Determine the [X, Y] coordinate at the center of the cell enclosing the given text.  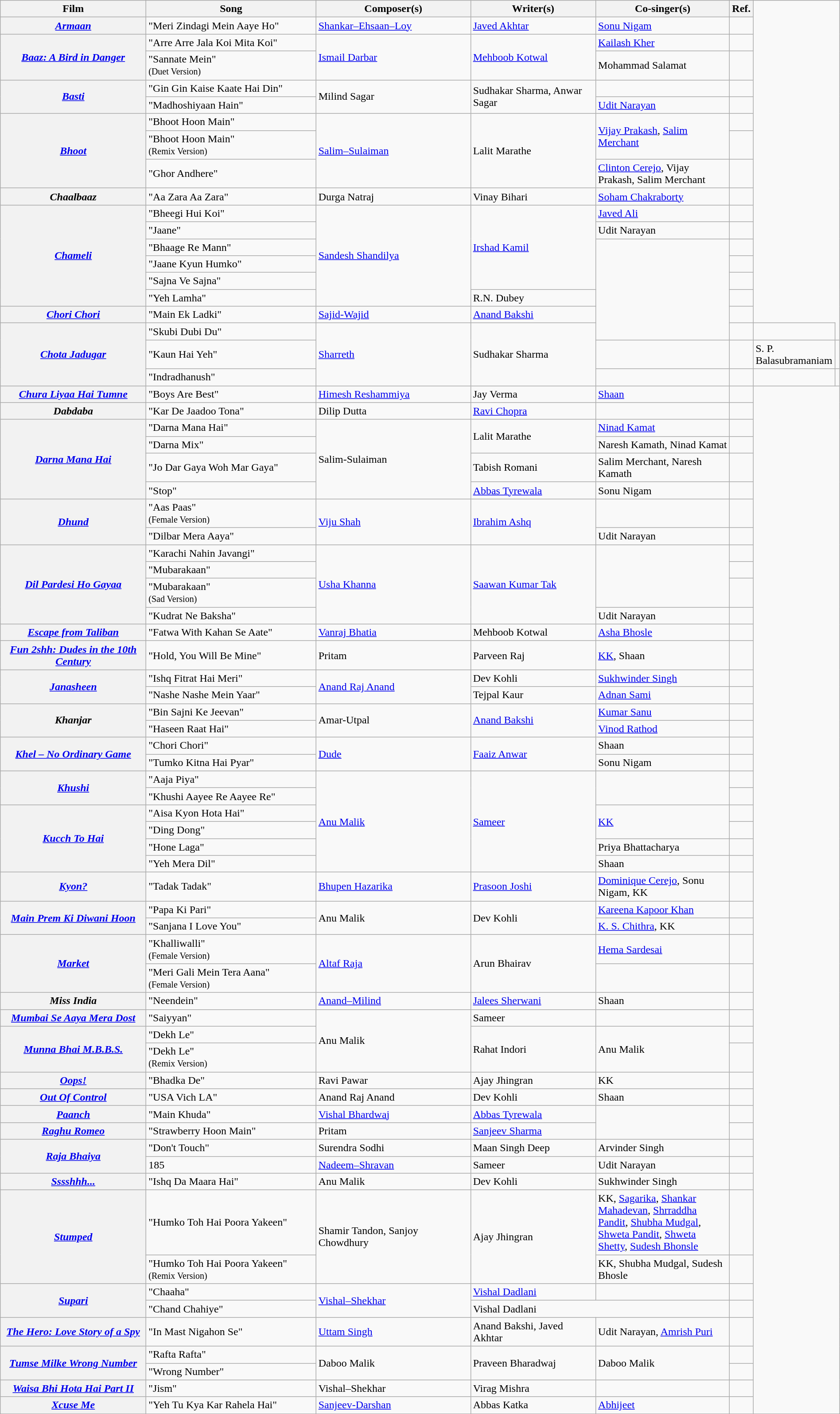
Vinod Rathod [663, 729]
"Gin Gin Kaise Kaate Hai Din" [231, 88]
Bhupen Hazarika [393, 887]
Dilip Dutta [393, 411]
Virag Mishra [533, 1388]
"Nashe Nashe Mein Yaar" [231, 695]
"Yeh Tu Kya Kar Rahela Hai" [231, 1405]
"Dekh Le"(Remix Version) [231, 1058]
"Humko Toh Hai Poora Yakeen" [231, 1223]
Clinton Cerejo, Vijay Prakash, Salim Merchant [663, 174]
"Indradhanush" [231, 377]
Kucch To Hai [74, 838]
Parveen Raj [533, 655]
Escape from Taliban [74, 633]
KK, Shubha Mudgal, Sudesh Bhosle [663, 1269]
"Kudrat Ne Baksha" [231, 616]
Chori Chori [74, 315]
Miss India [74, 1001]
S. P. Balasubramaniam [794, 355]
"Aa Zara Aa Zara" [231, 196]
"Ishq Da Maara Hai" [231, 1182]
Kareena Kapoor Khan [663, 910]
Dabdaba [74, 411]
Ismail Darbar [393, 57]
Anand–Milind [393, 1001]
Abbas Katka [533, 1405]
"Skubi Dubi Du" [231, 332]
Amar-Utpal [393, 720]
Dude [393, 754]
"Darna Mix" [231, 445]
Main Prem Ki Diwani Hoon [74, 918]
Munna Bhai M.B.B.S. [74, 1049]
Xcuse Me [74, 1405]
"Yeh Lamha" [231, 298]
"Bhaage Re Mann" [231, 247]
Supari [74, 1301]
Anand Bakshi, Javed Akhtar [533, 1332]
Jalees Sherwani [533, 1001]
Chaalbaaz [74, 196]
"Bhoot Hoon Main"(Remix Version) [231, 145]
Stumped [74, 1237]
Armaan [74, 26]
"Stop" [231, 490]
Saawan Kumar Tak [533, 584]
Kyon? [74, 887]
Javed Akhtar [533, 26]
"Kar De Jaadoo Tona" [231, 411]
Chota Jadugar [74, 355]
"Haseen Raat Hai" [231, 729]
Out Of Control [74, 1097]
"Chaaha" [231, 1292]
"Khushi Aayee Re Aayee Re" [231, 796]
Co-singer(s) [663, 9]
"Aaja Piya" [231, 779]
Dil Pardesi Ho Gayaa [74, 584]
Mohammad Salamat [663, 66]
"Main Ek Ladki" [231, 315]
Kumar Sanu [663, 712]
Sharreth [393, 355]
"Dekh Le" [231, 1035]
"Jism" [231, 1388]
"Ghor Andhere" [231, 174]
"Saiyyan" [231, 1018]
Paanch [74, 1114]
"In Mast Nigahon Se" [231, 1332]
Adnan Sami [663, 695]
Tabish Romani [533, 467]
"Neendein" [231, 1001]
"Chori Chori" [231, 746]
Ravi Chopra [533, 411]
"Sanjana I Love You" [231, 926]
Fun 2shh: Dudes in the 10th Century [74, 655]
Writer(s) [533, 9]
"Sannate Mein"(Duet Version) [231, 66]
Shankar–Ehsaan–Loy [393, 26]
Irshad Kamil [533, 247]
Tejpal Kaur [533, 695]
Durga Natraj [393, 196]
Ravi Pawar [393, 1080]
Oops! [74, 1080]
Dhund [74, 521]
"Ding Dong" [231, 830]
Dominique Cerejo, Sonu Nigam, KK [663, 887]
"Hone Laga" [231, 847]
Ref. [742, 9]
"Strawberry Hoon Main" [231, 1131]
"Tadak Tadak" [231, 887]
"Tumko Kitna Hai Pyar" [231, 762]
Sudhakar Sharma, Anwar Sagar [533, 97]
"Mubarakaan" [231, 570]
Vanraj Bhatia [393, 633]
Salim–Sulaiman [393, 151]
Sajid-Wajid [393, 315]
Mumbai Se Aaya Mera Dost [74, 1018]
"Chand Chahiye" [231, 1309]
Sanjeev-Darshan [393, 1405]
Chameli [74, 255]
The Hero: Love Story of a Spy [74, 1332]
Faaiz Anwar [533, 754]
Ibrahim Ashq [533, 521]
Darna Mana Hai [74, 459]
Hema Sardesai [663, 949]
"Mubarakaan"(Sad Version) [231, 593]
Jay Verma [533, 394]
"Fatwa With Kahan Se Aate" [231, 633]
"Jaane Kyun Humko" [231, 264]
"Bhoot Hoon Main" [231, 122]
Prasoon Joshi [533, 887]
Arun Bhairav [533, 964]
"Yeh Mera Dil" [231, 864]
"Meri Gali Mein Tera Aana"(Female Version) [231, 978]
"Dilbar Mera Aaya" [231, 536]
"Wrong Number" [231, 1371]
Sssshhh... [74, 1182]
Khushi [74, 788]
"Hold, You Will Be Mine" [231, 655]
"Jaane" [231, 230]
"Arre Arre Jala Koi Mita Koi" [231, 43]
Khanjar [74, 720]
R.N. Dubey [533, 298]
Kailash Kher [663, 43]
"Madhoshiyaan Hain" [231, 105]
Priya Bhattacharya [663, 847]
Raja Bhaiya [74, 1156]
Naresh Kamath, Ninad Kamat [663, 445]
Baaz: A Bird in Danger [74, 57]
Viju Shah [393, 521]
"Bheegi Hui Koi" [231, 213]
Asha Bhosle [663, 633]
Milind Sagar [393, 97]
Nadeem–Shravan [393, 1164]
Shamir Tandon, Sanjoy Chowdhury [393, 1237]
Janasheen [74, 687]
KK, Shaan [663, 655]
Sanjeev Sharma [533, 1131]
Tumse Milke Wrong Number [74, 1363]
"Aisa Kyon Hota Hai" [231, 813]
Basti [74, 97]
"USA Vich LA" [231, 1097]
Salim Merchant, Naresh Kamath [663, 467]
Bhoot [74, 151]
Market [74, 964]
"Ishq Fitrat Hai Meri" [231, 678]
Vinay Bihari [533, 196]
"Aas Paas"(Female Version) [231, 513]
"Humko Toh Hai Poora Yakeen"(Remix Version) [231, 1269]
"Main Khuda" [231, 1114]
Arvinder Singh [663, 1148]
Altaf Raja [393, 964]
Surendra Sodhi [393, 1148]
KK, Sagarika, Shankar Mahadevan, Shrraddha Pandit, Shubha Mudgal, Shweta Pandit, Shweta Shetty, Sudesh Bhonsle [663, 1223]
"Karachi Nahin Javangi" [231, 553]
Waisa Bhi Hota Hai Part II [74, 1388]
Usha Khanna [393, 584]
185 [231, 1164]
Vijay Prakash, Salim Merchant [663, 137]
Javed Ali [663, 213]
Praveen Bharadwaj [533, 1363]
"Boys Are Best" [231, 394]
Chura Liyaa Hai Tumne [74, 394]
Sandesh Shandilya [393, 255]
Vishal Bhardwaj [393, 1114]
Maan Singh Deep [533, 1148]
Ninad Kamat [663, 428]
Salim-Sulaiman [393, 459]
K. S. Chithra, KK [663, 926]
Uttam Singh [393, 1332]
Soham Chakraborty [663, 196]
Khel – No Ordinary Game [74, 754]
Udit Narayan, Amrish Puri [663, 1332]
"Don't Touch" [231, 1148]
"Khalliwalli"(Female Version) [231, 949]
Composer(s) [393, 9]
"Jo Dar Gaya Woh Mar Gaya" [231, 467]
"Darna Mana Hai" [231, 428]
"Bin Sajni Ke Jeevan" [231, 712]
"Sajna Ve Sajna" [231, 281]
"Papa Ki Pari" [231, 910]
"Bhadka De" [231, 1080]
Film [74, 9]
Song [231, 9]
"Meri Zindagi Mein Aaye Ho" [231, 26]
Rahat Indori [533, 1049]
Raghu Romeo [74, 1131]
Abhijeet [663, 1405]
"Kaun Hai Yeh" [231, 355]
Sudhakar Sharma [533, 355]
"Rafta Rafta" [231, 1355]
Himesh Reshammiya [393, 394]
